Identify which cell holds the provided text, then report its (x, y) central coordinate. 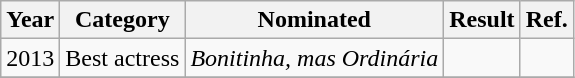
Bonitinha, mas Ordinária (314, 58)
Year (30, 20)
Category (122, 20)
Nominated (314, 20)
2013 (30, 58)
Result (482, 20)
Ref. (546, 20)
Best actress (122, 58)
